Provide the (X, Y) coordinate of the cell's center where the given text is located.  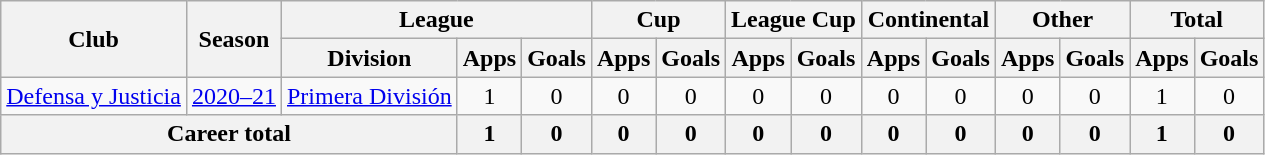
Cup (658, 20)
Other (1062, 20)
League Cup (794, 20)
Season (234, 39)
Club (94, 39)
Career total (229, 134)
Division (369, 58)
Defensa y Justicia (94, 96)
Total (1197, 20)
League (436, 20)
Continental (928, 20)
Primera División (369, 96)
2020–21 (234, 96)
